Identify which cell holds the provided text, then report its (x, y) central coordinate. 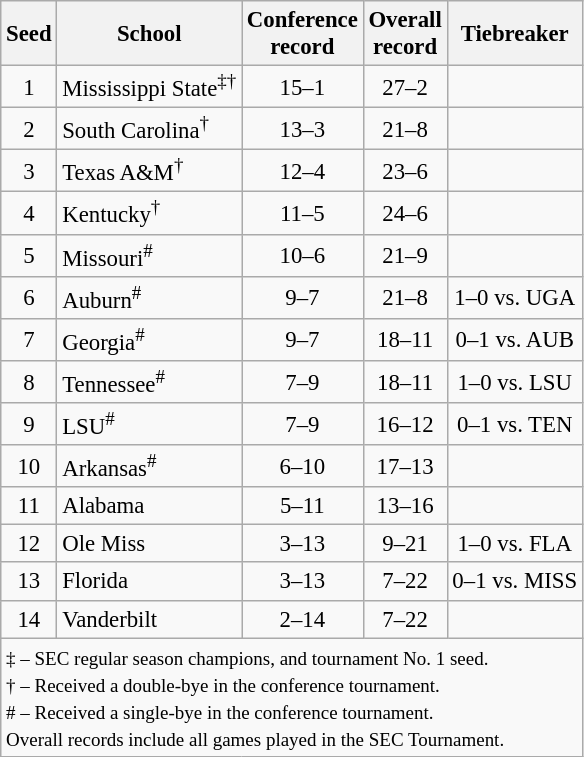
27–2 (405, 87)
6–10 (303, 466)
6 (29, 297)
Tennessee# (150, 382)
13–16 (405, 506)
9 (29, 424)
Mississippi State‡† (150, 87)
12–4 (303, 171)
23–6 (405, 171)
2 (29, 129)
Arkansas# (150, 466)
Auburn# (150, 297)
4 (29, 213)
Kentucky† (150, 213)
0–1 vs. MISS (514, 582)
8 (29, 382)
5–11 (303, 506)
14 (29, 619)
0–1 vs. AUB (514, 340)
10–6 (303, 255)
Texas A&M† (150, 171)
5 (29, 255)
21–9 (405, 255)
16–12 (405, 424)
Seed (29, 34)
Alabama (150, 506)
1–0 vs. LSU (514, 382)
17–13 (405, 466)
Tiebreaker (514, 34)
12 (29, 544)
Vanderbilt (150, 619)
1–0 vs. UGA (514, 297)
9–21 (405, 544)
Conferencerecord (303, 34)
11 (29, 506)
Overallrecord (405, 34)
13–3 (303, 129)
Ole Miss (150, 544)
Georgia# (150, 340)
13 (29, 582)
11–5 (303, 213)
2–14 (303, 619)
0–1 vs. TEN (514, 424)
10 (29, 466)
24–6 (405, 213)
South Carolina† (150, 129)
15–1 (303, 87)
7 (29, 340)
1–0 vs. FLA (514, 544)
1 (29, 87)
Missouri# (150, 255)
LSU# (150, 424)
School (150, 34)
Florida (150, 582)
3 (29, 171)
